Output the [x, y] coordinate of the center of the cell containing the given text.  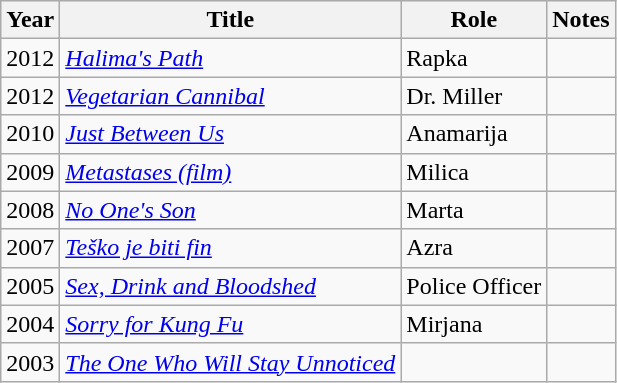
2007 [30, 248]
Vegetarian Cannibal [230, 96]
Title [230, 20]
Metastases (film) [230, 172]
Role [474, 20]
Just Between Us [230, 134]
Sorry for Kung Fu [230, 324]
Notes [581, 20]
2010 [30, 134]
No One's Son [230, 210]
The One Who Will Stay Unnoticed [230, 362]
Mirjana [474, 324]
Dr. Miller [474, 96]
Marta [474, 210]
2004 [30, 324]
Azra [474, 248]
2009 [30, 172]
2005 [30, 286]
Rapka [474, 58]
Milica [474, 172]
2003 [30, 362]
Halima's Path [230, 58]
Anamarija [474, 134]
2008 [30, 210]
Year [30, 20]
Police Officer [474, 286]
Sex, Drink and Bloodshed [230, 286]
Teško je biti fin [230, 248]
